Determine the [X, Y] coordinate at the center of the cell enclosing the given text.  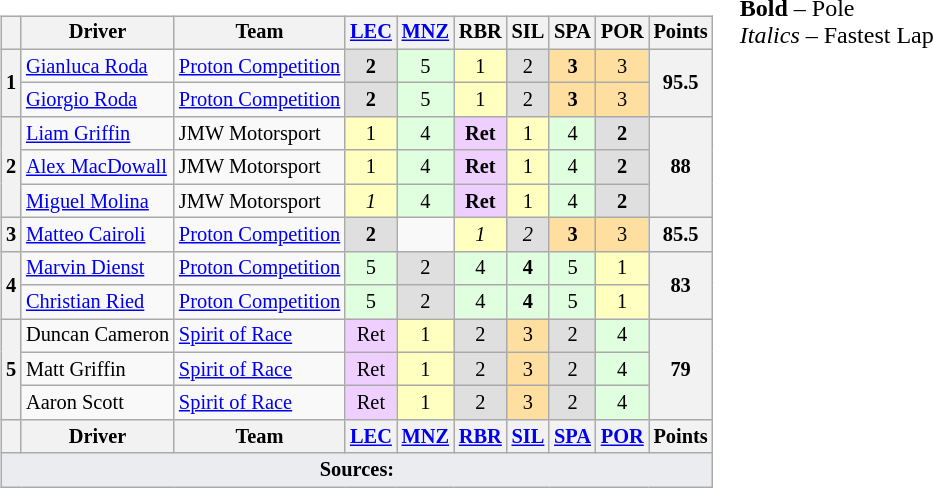
85.5 [681, 235]
Gianluca Roda [98, 66]
79 [681, 370]
Matteo Cairoli [98, 235]
Aaron Scott [98, 403]
83 [681, 284]
Christian Ried [98, 302]
Matt Griffin [98, 369]
Marvin Dienst [98, 268]
Miguel Molina [98, 201]
88 [681, 168]
Liam Griffin [98, 134]
Sources: [356, 470]
Giorgio Roda [98, 100]
Alex MacDowall [98, 167]
95.5 [681, 82]
Duncan Cameron [98, 336]
